Determine the [X, Y] coordinate at the center of the cell enclosing the given text.  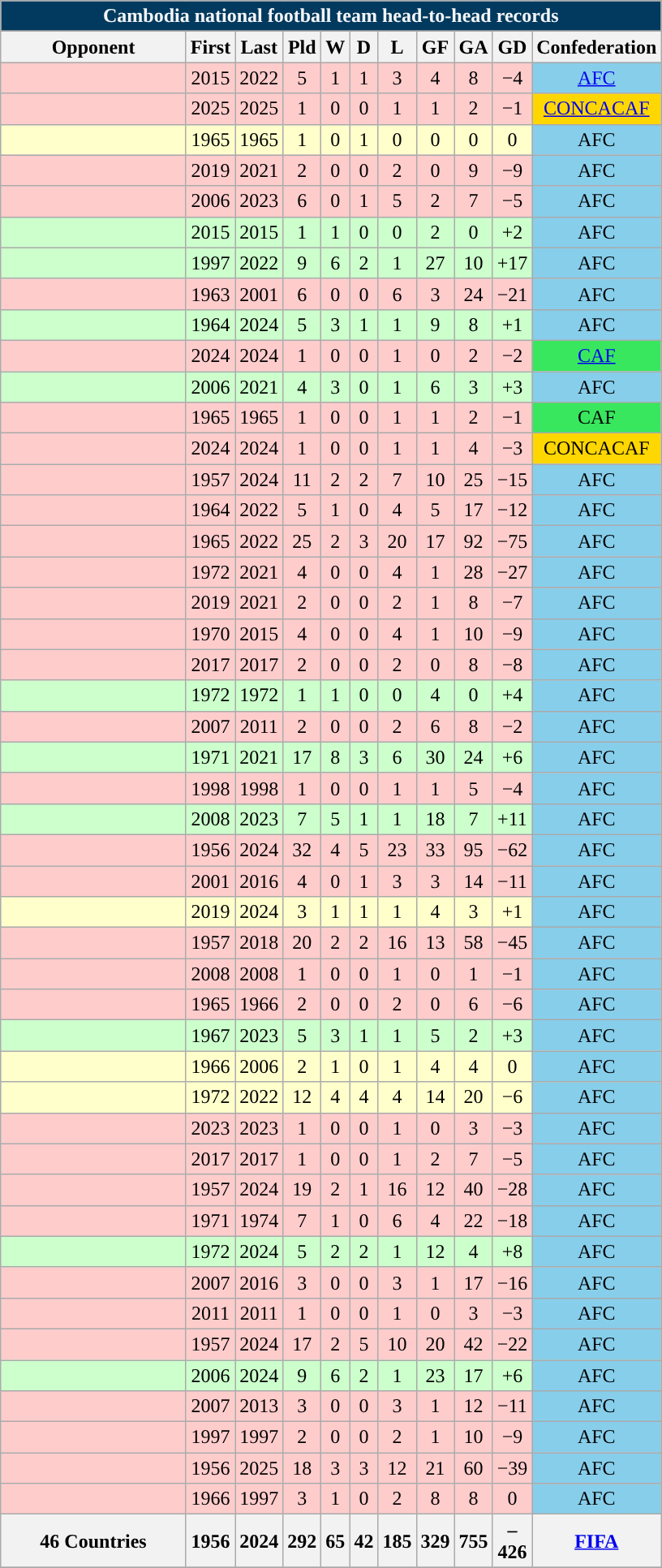
1970 [210, 634]
33 [435, 850]
GD [513, 47]
+11 [513, 819]
−28 [513, 1190]
292 [302, 1540]
First [210, 47]
+4 [513, 696]
GA [474, 47]
FIFA [597, 1540]
−27 [513, 572]
1963 [210, 294]
−8 [513, 665]
−7 [513, 603]
755 [474, 1540]
13 [435, 943]
+2 [513, 232]
−12 [513, 510]
19 [302, 1190]
−16 [513, 1282]
L [398, 47]
95 [474, 850]
2013 [260, 1406]
Last [260, 47]
46 Countries [94, 1540]
22 [474, 1221]
329 [435, 1540]
−21 [513, 294]
D [363, 47]
58 [474, 943]
Opponent [94, 47]
92 [474, 541]
28 [474, 572]
−75 [513, 541]
+8 [513, 1251]
60 [474, 1468]
Confederation [597, 47]
−22 [513, 1344]
27 [435, 263]
Cambodia national football team head-to-head records [331, 16]
185 [398, 1540]
32 [302, 850]
−62 [513, 850]
−45 [513, 943]
–426 [513, 1540]
30 [435, 757]
−15 [513, 480]
11 [302, 480]
2018 [260, 943]
−39 [513, 1468]
65 [336, 1540]
GF [435, 47]
W [336, 47]
1967 [210, 1036]
1974 [260, 1221]
Pld [302, 47]
+17 [513, 263]
−18 [513, 1221]
40 [474, 1190]
21 [435, 1468]
